Extract the (x, y) coordinate from the center of the cell holding the provided text.  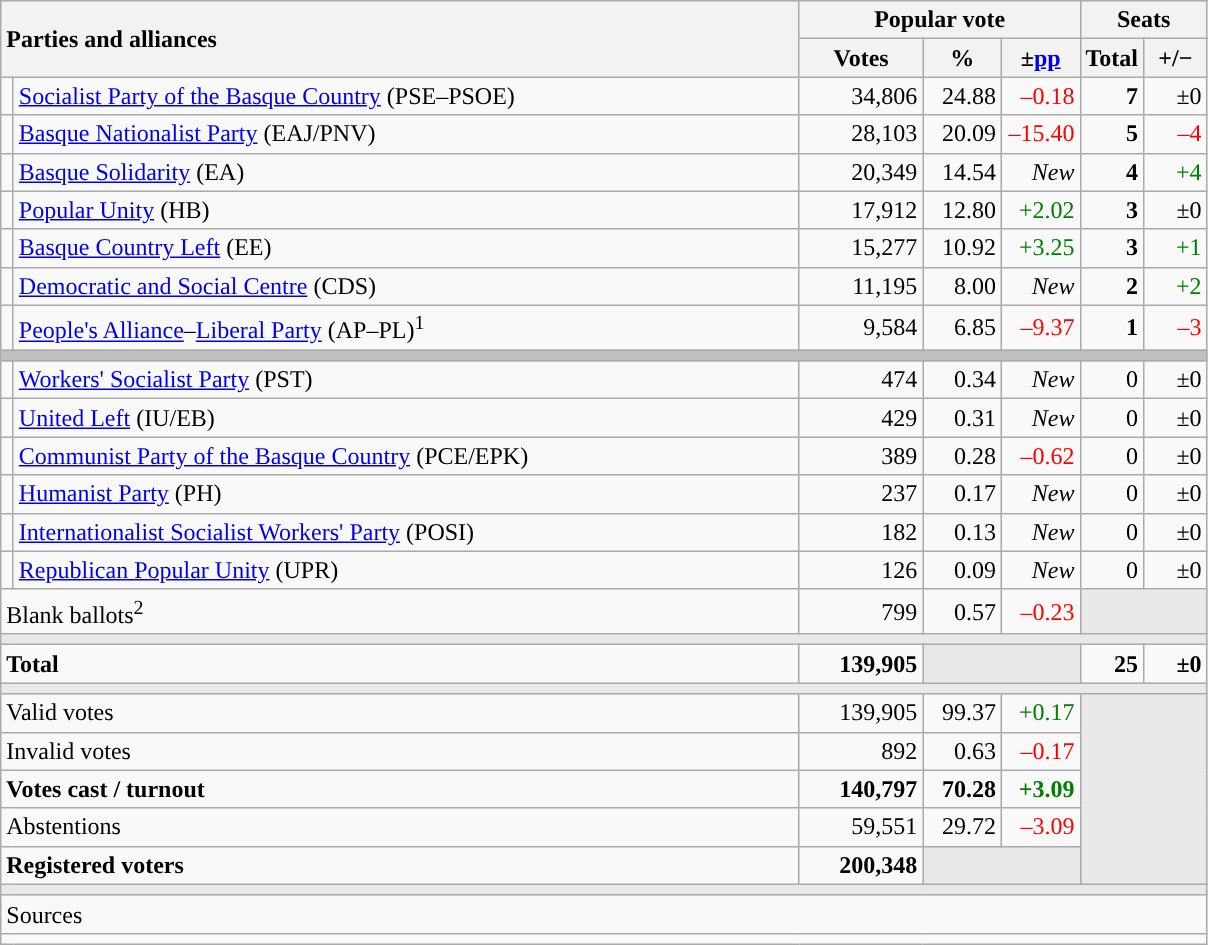
Votes (861, 58)
0.63 (962, 751)
Blank ballots2 (400, 612)
892 (861, 751)
–4 (1176, 134)
+1 (1176, 248)
9,584 (861, 328)
140,797 (861, 789)
0.09 (962, 570)
474 (861, 380)
0.31 (962, 418)
+4 (1176, 172)
7 (1112, 96)
Popular Unity (HB) (406, 210)
799 (861, 612)
Humanist Party (PH) (406, 494)
20,349 (861, 172)
+0.17 (1040, 713)
–15.40 (1040, 134)
+3.25 (1040, 248)
1 (1112, 328)
+2.02 (1040, 210)
0.13 (962, 532)
Parties and alliances (400, 39)
2 (1112, 286)
28,103 (861, 134)
Votes cast / turnout (400, 789)
126 (861, 570)
0.17 (962, 494)
0.34 (962, 380)
11,195 (861, 286)
–3.09 (1040, 827)
29.72 (962, 827)
182 (861, 532)
Registered voters (400, 865)
389 (861, 456)
20.09 (962, 134)
United Left (IU/EB) (406, 418)
–9.37 (1040, 328)
Seats (1144, 20)
10.92 (962, 248)
99.37 (962, 713)
Workers' Socialist Party (PST) (406, 380)
Popular vote (940, 20)
Basque Country Left (EE) (406, 248)
14.54 (962, 172)
0.28 (962, 456)
15,277 (861, 248)
–0.17 (1040, 751)
Communist Party of the Basque Country (PCE/EPK) (406, 456)
Basque Nationalist Party (EAJ/PNV) (406, 134)
Democratic and Social Centre (CDS) (406, 286)
±pp (1040, 58)
4 (1112, 172)
12.80 (962, 210)
34,806 (861, 96)
–0.18 (1040, 96)
Socialist Party of the Basque Country (PSE–PSOE) (406, 96)
Abstentions (400, 827)
237 (861, 494)
59,551 (861, 827)
24.88 (962, 96)
Sources (604, 914)
% (962, 58)
200,348 (861, 865)
6.85 (962, 328)
–0.23 (1040, 612)
People's Alliance–Liberal Party (AP–PL)1 (406, 328)
+3.09 (1040, 789)
Valid votes (400, 713)
+2 (1176, 286)
Internationalist Socialist Workers' Party (POSI) (406, 532)
–0.62 (1040, 456)
70.28 (962, 789)
Invalid votes (400, 751)
–3 (1176, 328)
5 (1112, 134)
25 (1112, 664)
0.57 (962, 612)
Basque Solidarity (EA) (406, 172)
+/− (1176, 58)
Republican Popular Unity (UPR) (406, 570)
429 (861, 418)
8.00 (962, 286)
17,912 (861, 210)
